Extract the [x, y] coordinate from the center of the cell holding the provided text.  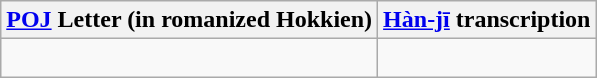
POJ Letter (in romanized Hokkien) [190, 20]
Hàn-jī transcription [487, 20]
